Output the [X, Y] coordinate of the center of the cell containing the given text.  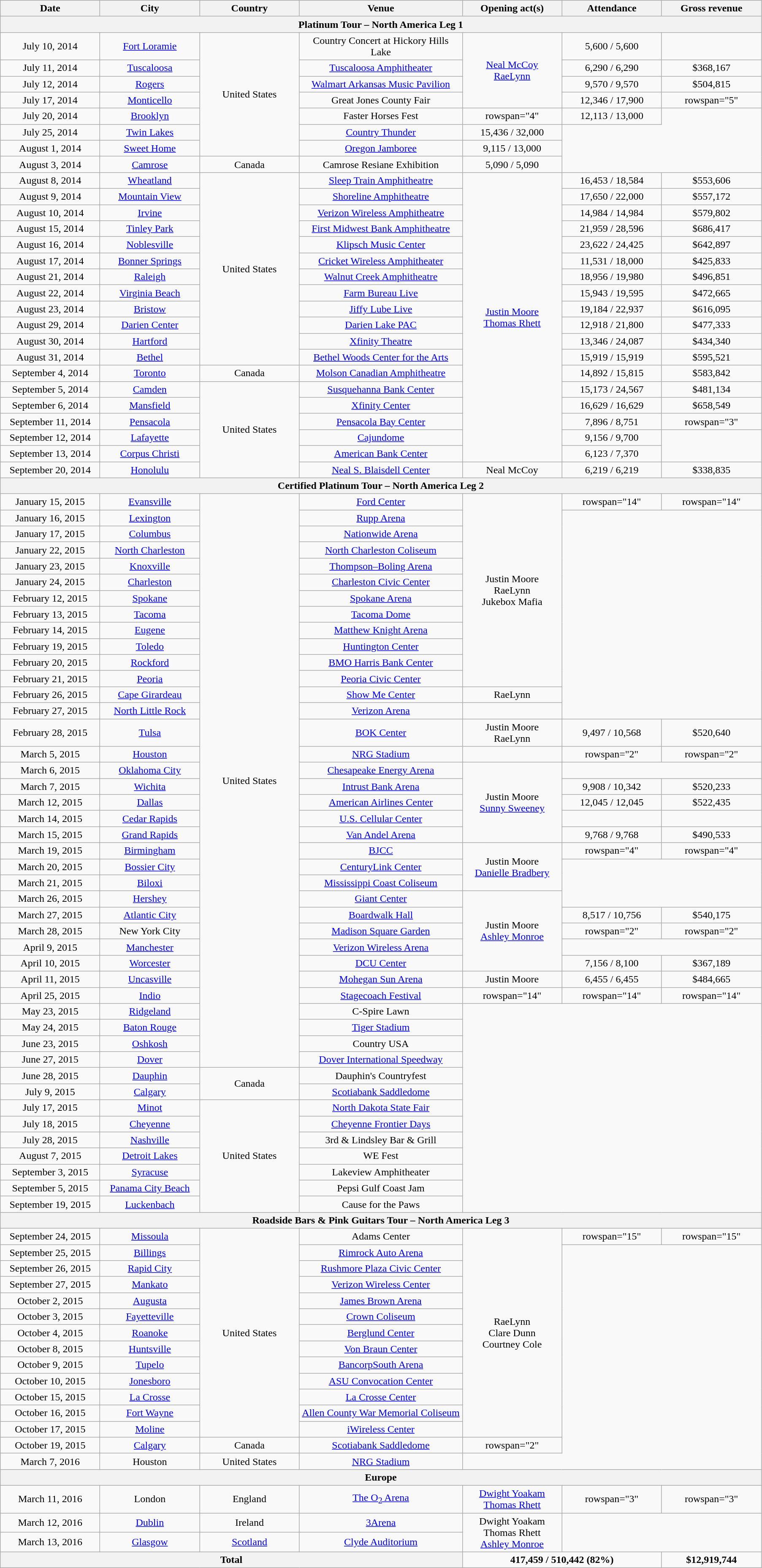
American Bank Center [381, 453]
February 14, 2015 [50, 630]
$642,897 [711, 245]
London [150, 1499]
3rd & Lindsley Bar & Grill [381, 1140]
iWireless Center [381, 1429]
Shoreline Amphitheatre [381, 196]
Verizon Wireless Arena [381, 947]
August 9, 2014 [50, 196]
Cheyenne Frontier Days [381, 1124]
September 4, 2014 [50, 373]
U.S. Cellular Center [381, 819]
Spokane Arena [381, 598]
June 28, 2015 [50, 1076]
BOK Center [381, 732]
$583,842 [711, 373]
Fort Wayne [150, 1413]
Grand Rapids [150, 835]
Matthew Knight Arena [381, 630]
Hartford [150, 341]
Giant Center [381, 899]
Stagecoach Festival [381, 995]
Clyde Auditorium [381, 1542]
Country USA [381, 1044]
Show Me Center [381, 694]
Oshkosh [150, 1044]
Uncasville [150, 979]
Country [249, 8]
Farm Bureau Live [381, 293]
July 10, 2014 [50, 46]
13,346 / 24,087 [612, 341]
March 6, 2015 [50, 770]
March 12, 2016 [50, 1523]
9,115 / 13,000 [512, 148]
Klipsch Music Center [381, 245]
12,045 / 12,045 [612, 803]
Cajundome [381, 437]
Platinum Tour – North America Leg 1 [381, 24]
Cricket Wireless Amphitheater [381, 261]
Opening act(s) [512, 8]
$595,521 [711, 357]
15,173 / 24,567 [612, 389]
9,497 / 10,568 [612, 732]
March 12, 2015 [50, 803]
August 29, 2014 [50, 325]
Date [50, 8]
Dublin [150, 1523]
October 15, 2015 [50, 1397]
Bristow [150, 309]
October 10, 2015 [50, 1381]
Justin MooreRaeLynn [512, 732]
15,436 / 32,000 [512, 132]
February 21, 2015 [50, 678]
$520,640 [711, 732]
16,629 / 16,629 [612, 405]
$12,919,744 [711, 1560]
Huntsville [150, 1349]
Sweet Home [150, 148]
Raleigh [150, 277]
August 7, 2015 [50, 1156]
January 15, 2015 [50, 502]
Missoula [150, 1236]
Tuscaloosa [150, 68]
August 31, 2014 [50, 357]
Luckenbach [150, 1204]
Thompson–Boling Arena [381, 566]
$522,435 [711, 803]
August 30, 2014 [50, 341]
January 23, 2015 [50, 566]
Scotland [249, 1542]
April 9, 2015 [50, 947]
Corpus Christi [150, 453]
Huntington Center [381, 646]
Neal McCoy [512, 470]
July 17, 2014 [50, 100]
Rockford [150, 662]
Honolulu [150, 470]
Dwight YoakamThomas RhettAshley Monroe [512, 1533]
August 16, 2014 [50, 245]
Gross revenue [711, 8]
April 11, 2015 [50, 979]
March 27, 2015 [50, 915]
June 23, 2015 [50, 1044]
Verizon Arena [381, 711]
Madison Square Garden [381, 931]
Chesapeake Energy Arena [381, 770]
Worcester [150, 963]
Tinley Park [150, 229]
September 5, 2014 [50, 389]
Dauphin [150, 1076]
Glasgow [150, 1542]
October 8, 2015 [50, 1349]
July 17, 2015 [50, 1108]
March 7, 2016 [50, 1461]
March 5, 2015 [50, 754]
Virginia Beach [150, 293]
$540,175 [711, 915]
Detroit Lakes [150, 1156]
19,184 / 22,937 [612, 309]
August 15, 2014 [50, 229]
September 3, 2015 [50, 1172]
Tacoma [150, 614]
15,943 / 19,595 [612, 293]
Mankato [150, 1285]
October 3, 2015 [50, 1317]
23,622 / 24,425 [612, 245]
Monticello [150, 100]
Bossier City [150, 867]
North Dakota State Fair [381, 1108]
March 28, 2015 [50, 931]
July 25, 2014 [50, 132]
5,600 / 5,600 [612, 46]
La Crosse Center [381, 1397]
Dallas [150, 803]
Darien Lake PAC [381, 325]
Peoria Civic Center [381, 678]
18,956 / 19,980 [612, 277]
James Brown Arena [381, 1301]
$616,095 [711, 309]
Camrose [150, 164]
Roanoke [150, 1333]
Tulsa [150, 732]
Allen County War Memorial Coliseum [381, 1413]
September 19, 2015 [50, 1204]
Mansfield [150, 405]
$367,189 [711, 963]
Cheyenne [150, 1124]
May 24, 2015 [50, 1028]
Walnut Creek Amphitheatre [381, 277]
First Midwest Bank Amphitheatre [381, 229]
Indio [150, 995]
Tiger Stadium [381, 1028]
6,219 / 6,219 [612, 470]
Biloxi [150, 883]
Xfinity Theatre [381, 341]
July 18, 2015 [50, 1124]
September 25, 2015 [50, 1253]
6,455 / 6,455 [612, 979]
January 16, 2015 [50, 518]
5,090 / 5,090 [512, 164]
17,650 / 22,000 [612, 196]
Country Thunder [381, 132]
$338,835 [711, 470]
Sleep Train Amphitheatre [381, 180]
Country Concert at Hickory Hills Lake [381, 46]
Intrust Bank Arena [381, 787]
March 13, 2016 [50, 1542]
7,896 / 8,751 [612, 421]
August 23, 2014 [50, 309]
March 14, 2015 [50, 819]
September 24, 2015 [50, 1236]
April 10, 2015 [50, 963]
The O2 Arena [381, 1499]
September 6, 2014 [50, 405]
Neal McCoyRaeLynn [512, 70]
$496,851 [711, 277]
DCU Center [381, 963]
Peoria [150, 678]
Atlantic City [150, 915]
August 3, 2014 [50, 164]
Rapid City [150, 1269]
$686,417 [711, 229]
January 17, 2015 [50, 534]
rowspan="5" [711, 100]
6,123 / 7,370 [612, 453]
9,908 / 10,342 [612, 787]
August 1, 2014 [50, 148]
Panama City Beach [150, 1188]
North Little Rock [150, 711]
Justin MooreDanielle Bradbery [512, 867]
9,156 / 9,700 [612, 437]
Augusta [150, 1301]
Berglund Center [381, 1333]
$368,167 [711, 68]
Mountain View [150, 196]
March 19, 2015 [50, 851]
September 12, 2014 [50, 437]
Fort Loramie [150, 46]
6,290 / 6,290 [612, 68]
Adams Center [381, 1236]
March 26, 2015 [50, 899]
October 17, 2015 [50, 1429]
September 11, 2014 [50, 421]
Knoxville [150, 566]
North Charleston [150, 550]
Lakeview Amphitheater [381, 1172]
Charleston [150, 582]
3Arena [381, 1523]
Molson Canadian Amphitheatre [381, 373]
Dauphin's Countryfest [381, 1076]
Von Braun Center [381, 1349]
14,892 / 15,815 [612, 373]
July 12, 2014 [50, 84]
$481,134 [711, 389]
WE Fest [381, 1156]
ASU Convocation Center [381, 1381]
October 9, 2015 [50, 1365]
Neal S. Blaisdell Center [381, 470]
Fayetteville [150, 1317]
Van Andel Arena [381, 835]
$477,333 [711, 325]
February 13, 2015 [50, 614]
Hershey [150, 899]
Camrose Resiane Exhibition [381, 164]
Rogers [150, 84]
$425,833 [711, 261]
12,113 / 13,000 [612, 116]
March 11, 2016 [50, 1499]
Justin MooreAshley Monroe [512, 931]
Cape Girardeau [150, 694]
Birmingham [150, 851]
Justin Moore Thomas Rhett [512, 317]
Ridgeland [150, 1012]
Pensacola [150, 421]
Verizon Wireless Amphitheatre [381, 212]
$484,665 [711, 979]
New York City [150, 931]
Nationwide Arena [381, 534]
October 19, 2015 [50, 1445]
Justin Moore [512, 979]
BancorpSouth Arena [381, 1365]
April 25, 2015 [50, 995]
15,919 / 15,919 [612, 357]
Xfinity Center [381, 405]
417,459 / 510,442 (82%) [562, 1560]
September 27, 2015 [50, 1285]
Dwight YoakamThomas Rhett [512, 1499]
Lexington [150, 518]
Susquehanna Bank Center [381, 389]
October 4, 2015 [50, 1333]
March 15, 2015 [50, 835]
Nashville [150, 1140]
September 26, 2015 [50, 1269]
Bethel Woods Center for the Arts [381, 357]
11,531 / 18,000 [612, 261]
Dover [150, 1060]
Billings [150, 1253]
La Crosse [150, 1397]
July 11, 2014 [50, 68]
Eugene [150, 630]
9,768 / 9,768 [612, 835]
12,918 / 21,800 [612, 325]
Walmart Arkansas Music Pavilion [381, 84]
Manchester [150, 947]
Irvine [150, 212]
Boardwalk Hall [381, 915]
CenturyLink Center [381, 867]
$553,606 [711, 180]
August 10, 2014 [50, 212]
England [249, 1499]
Justin MooreSunny Sweeney [512, 803]
American Airlines Center [381, 803]
16,453 / 18,584 [612, 180]
Ford Center [381, 502]
Baton Rouge [150, 1028]
May 23, 2015 [50, 1012]
Camden [150, 389]
July 28, 2015 [50, 1140]
Mohegan Sun Arena [381, 979]
Wichita [150, 787]
$579,802 [711, 212]
9,570 / 9,570 [612, 84]
September 20, 2014 [50, 470]
February 28, 2015 [50, 732]
Noblesville [150, 245]
Certified Platinum Tour – North America Leg 2 [381, 486]
Oklahoma City [150, 770]
Bonner Springs [150, 261]
Mississippi Coast Coliseum [381, 883]
Pepsi Gulf Coast Jam [381, 1188]
August 22, 2014 [50, 293]
February 20, 2015 [50, 662]
Syracuse [150, 1172]
February 12, 2015 [50, 598]
February 26, 2015 [50, 694]
Jonesboro [150, 1381]
Lafayette [150, 437]
Cedar Rapids [150, 819]
March 21, 2015 [50, 883]
Verizon Wireless Center [381, 1285]
$472,665 [711, 293]
January 24, 2015 [50, 582]
Cause for the Paws [381, 1204]
Twin Lakes [150, 132]
Tuscaloosa Amphitheater [381, 68]
C-Spire Lawn [381, 1012]
Darien Center [150, 325]
Oregon Jamboree [381, 148]
BMO Harris Bank Center [381, 662]
Attendance [612, 8]
Moline [150, 1429]
Tacoma Dome [381, 614]
Faster Horses Fest [381, 116]
Brooklyn [150, 116]
21,959 / 28,596 [612, 229]
October 2, 2015 [50, 1301]
Columbus [150, 534]
Total [231, 1560]
Justin MooreRaeLynnJukebox Mafia [512, 590]
August 17, 2014 [50, 261]
Toronto [150, 373]
Minot [150, 1108]
February 27, 2015 [50, 711]
June 27, 2015 [50, 1060]
Roadside Bars & Pink Guitars Tour – North America Leg 3 [381, 1220]
North Charleston Coliseum [381, 550]
August 8, 2014 [50, 180]
14,984 / 14,984 [612, 212]
August 21, 2014 [50, 277]
Rupp Arena [381, 518]
Pensacola Bay Center [381, 421]
RaeLynnClare DunnCourtney Cole [512, 1332]
Europe [381, 1477]
Charleston Civic Center [381, 582]
BJCC [381, 851]
Great Jones County Fair [381, 100]
Tupelo [150, 1365]
Dover International Speedway [381, 1060]
February 19, 2015 [50, 646]
January 22, 2015 [50, 550]
$520,233 [711, 787]
October 16, 2015 [50, 1413]
July 20, 2014 [50, 116]
March 20, 2015 [50, 867]
Spokane [150, 598]
Toledo [150, 646]
12,346 / 17,900 [612, 100]
7,156 / 8,100 [612, 963]
$658,549 [711, 405]
Ireland [249, 1523]
Bethel [150, 357]
Rimrock Auto Arena [381, 1253]
Wheatland [150, 180]
$504,815 [711, 84]
$434,340 [711, 341]
Jiffy Lube Live [381, 309]
September 13, 2014 [50, 453]
Crown Coliseum [381, 1317]
Evansville [150, 502]
July 9, 2015 [50, 1092]
Venue [381, 8]
8,517 / 10,756 [612, 915]
March 7, 2015 [50, 787]
$557,172 [711, 196]
September 5, 2015 [50, 1188]
RaeLynn [512, 694]
City [150, 8]
Rushmore Plaza Civic Center [381, 1269]
$490,533 [711, 835]
